Detect which cell encompasses the target text, then output its (x, y) center coordinate. 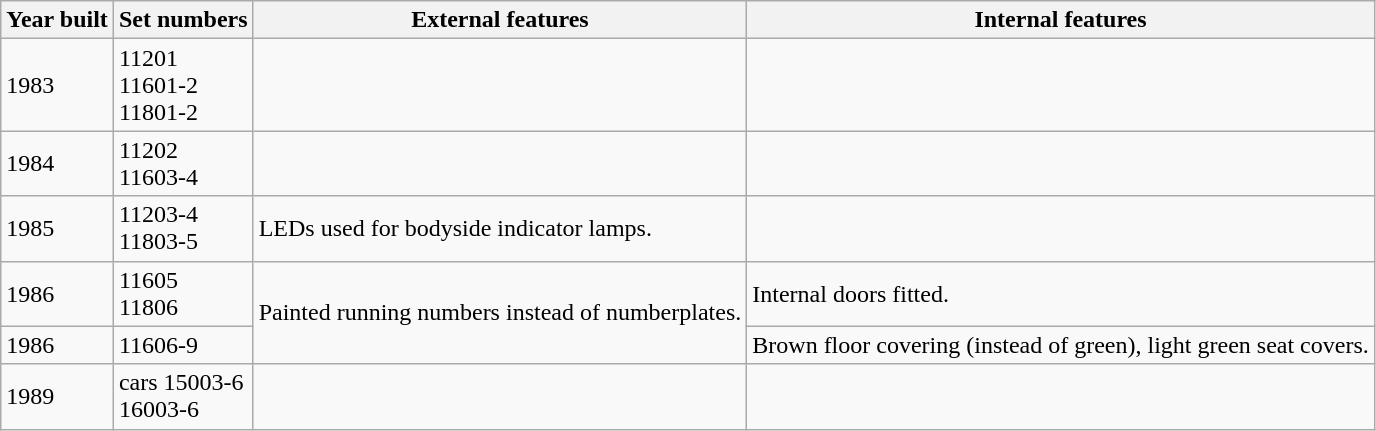
1120111601-211801-2 (183, 85)
1984 (58, 164)
Painted running numbers instead of numberplates. (500, 312)
1989 (58, 396)
11203-411803-5 (183, 228)
1985 (58, 228)
1120211603-4 (183, 164)
External features (500, 20)
Set numbers (183, 20)
11606-9 (183, 345)
Brown floor covering (instead of green), light green seat covers. (1061, 345)
LEDs used for bodyside indicator lamps. (500, 228)
Internal doors fitted. (1061, 294)
1160511806 (183, 294)
cars 15003-616003-6 (183, 396)
Internal features (1061, 20)
1983 (58, 85)
Year built (58, 20)
